Capture the cell that displays the provided text and extract its [X, Y] central coordinate. 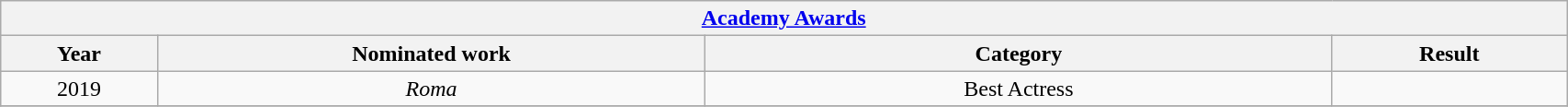
Category [1019, 53]
Nominated work [432, 53]
Result [1450, 53]
Roma [432, 89]
Best Actress [1019, 89]
2019 [79, 89]
Year [79, 53]
Academy Awards [784, 18]
